Identify which cell holds the provided text, then report its (X, Y) central coordinate. 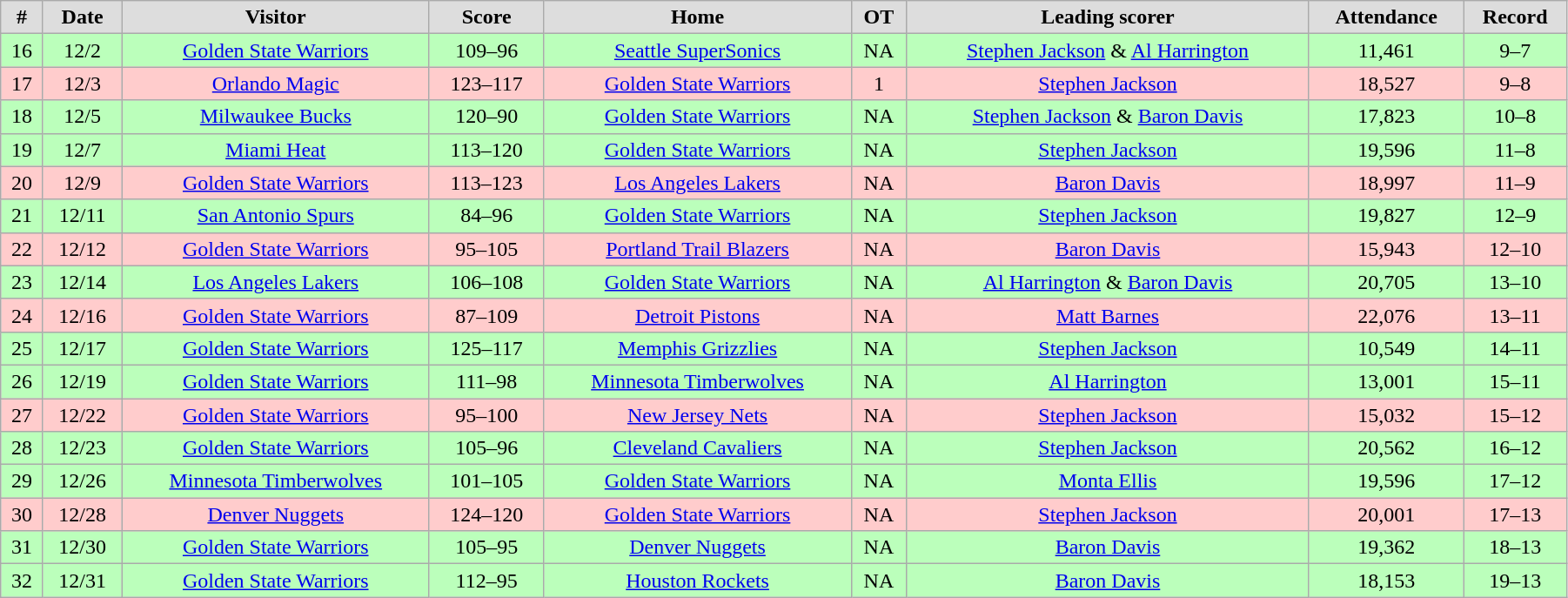
10–8 (1516, 117)
15–11 (1516, 381)
32 (22, 581)
Date (82, 17)
17–13 (1516, 514)
18–13 (1516, 548)
23 (22, 282)
19,827 (1385, 216)
19–13 (1516, 581)
15,943 (1385, 249)
Cleveland Cavaliers (698, 448)
25 (22, 348)
San Antonio Spurs (275, 216)
18 (22, 117)
12/3 (82, 84)
17–12 (1516, 481)
95–100 (486, 415)
12–9 (1516, 216)
125–117 (486, 348)
87–109 (486, 315)
12/28 (82, 514)
Al Harrington (1107, 381)
Miami Heat (275, 150)
Detroit Pistons (698, 315)
105–95 (486, 548)
# (22, 17)
12/22 (82, 415)
16–12 (1516, 448)
12/5 (82, 117)
17 (22, 84)
New Jersey Nets (698, 415)
14–11 (1516, 348)
12/12 (82, 249)
120–90 (486, 117)
Milwaukee Bucks (275, 117)
12/11 (82, 216)
16 (22, 50)
12/14 (82, 282)
26 (22, 381)
12/17 (82, 348)
106–108 (486, 282)
13–10 (1516, 282)
22 (22, 249)
12/31 (82, 581)
15,032 (1385, 415)
Memphis Grizzlies (698, 348)
12/2 (82, 50)
111–98 (486, 381)
12/26 (82, 481)
12/19 (82, 381)
27 (22, 415)
19 (22, 150)
10,549 (1385, 348)
28 (22, 448)
12/9 (82, 183)
20 (22, 183)
13,001 (1385, 381)
12/16 (82, 315)
19,362 (1385, 548)
17,823 (1385, 117)
9–7 (1516, 50)
95–105 (486, 249)
20,562 (1385, 448)
18,997 (1385, 183)
31 (22, 548)
11,461 (1385, 50)
Stephen Jackson & Baron Davis (1107, 117)
11–9 (1516, 183)
9–8 (1516, 84)
Monta Ellis (1107, 481)
11–8 (1516, 150)
15–12 (1516, 415)
101–105 (486, 481)
Matt Barnes (1107, 315)
12/7 (82, 150)
112–95 (486, 581)
Record (1516, 17)
124–120 (486, 514)
20,705 (1385, 282)
109–96 (486, 50)
Houston Rockets (698, 581)
Portland Trail Blazers (698, 249)
113–123 (486, 183)
Leading scorer (1107, 17)
18,527 (1385, 84)
30 (22, 514)
Score (486, 17)
18,153 (1385, 581)
29 (22, 481)
21 (22, 216)
105–96 (486, 448)
Home (698, 17)
Orlando Magic (275, 84)
OT (879, 17)
12–10 (1516, 249)
Visitor (275, 17)
123–117 (486, 84)
24 (22, 315)
1 (879, 84)
20,001 (1385, 514)
84–96 (486, 216)
12/23 (82, 448)
Al Harrington & Baron Davis (1107, 282)
13–11 (1516, 315)
113–120 (486, 150)
Seattle SuperSonics (698, 50)
Attendance (1385, 17)
22,076 (1385, 315)
12/30 (82, 548)
Stephen Jackson & Al Harrington (1107, 50)
